For the text-containing cell, return its midpoint in (x, y) coordinate format. 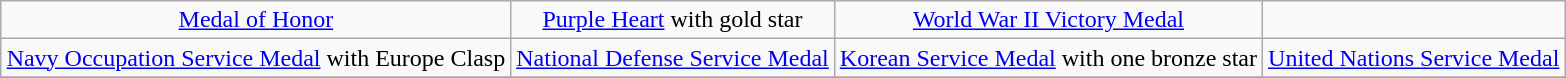
National Defense Service Medal (673, 58)
Navy Occupation Service Medal with Europe Clasp (256, 58)
World War II Victory Medal (1048, 20)
Korean Service Medal with one bronze star (1048, 58)
United Nations Service Medal (1414, 58)
Purple Heart with gold star (673, 20)
Medal of Honor (256, 20)
